Identify which cell holds the provided text, then report its [x, y] central coordinate. 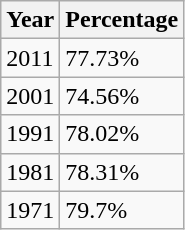
Percentage [122, 20]
78.31% [122, 172]
Year [30, 20]
78.02% [122, 134]
2011 [30, 58]
1991 [30, 134]
77.73% [122, 58]
74.56% [122, 96]
1981 [30, 172]
1971 [30, 210]
2001 [30, 96]
79.7% [122, 210]
